Identify which cell holds the provided text, then report its [x, y] central coordinate. 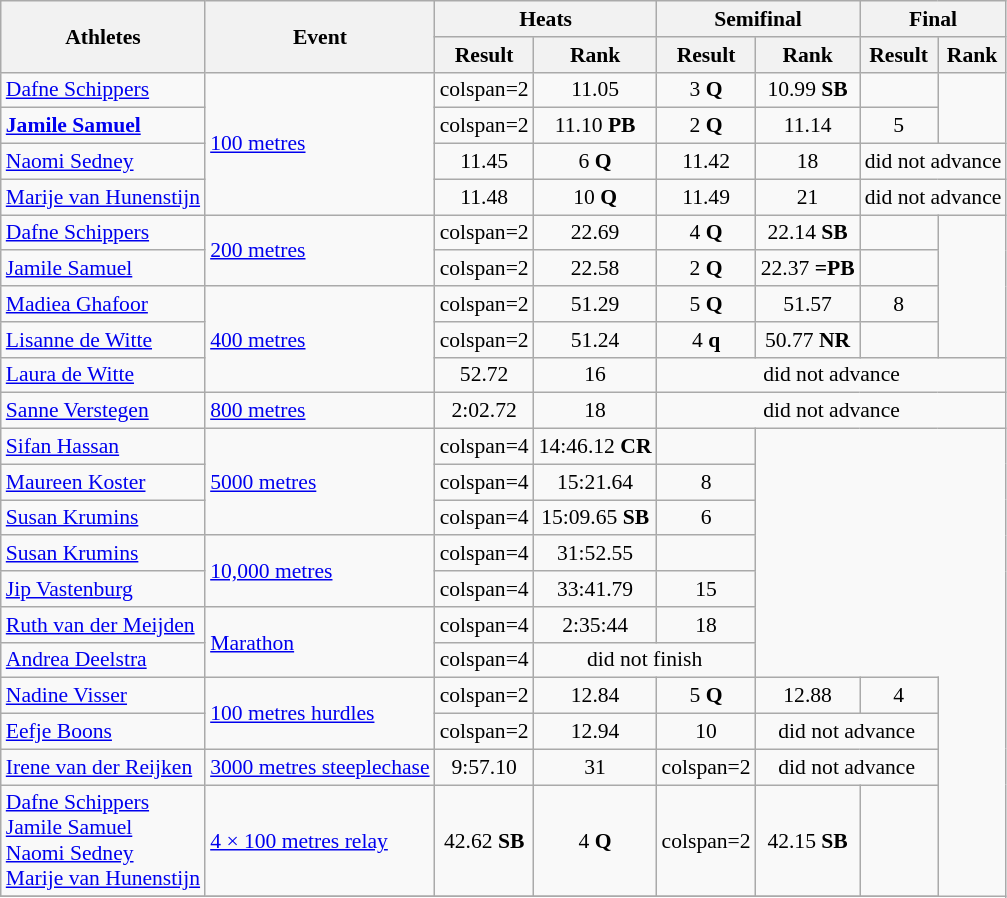
Irene van der Reijken [103, 767]
11.10 PB [596, 126]
Event [320, 36]
11.45 [484, 162]
Dafne SchippersJamile SamuelNaomi SedneyMarije van Hunenstijn [103, 841]
4 [899, 696]
Lisanne de Witte [103, 340]
22.14 SB [808, 233]
Marathon [320, 642]
Heats [546, 19]
11.48 [484, 197]
2:02.72 [484, 411]
Madiea Ghafoor [103, 304]
11.42 [706, 162]
10 Q [596, 197]
10.99 SB [808, 90]
Andrea Deelstra [103, 660]
Naomi Sedney [103, 162]
33:41.79 [596, 589]
21 [808, 197]
Marije van Hunenstijn [103, 197]
Jip Vastenburg [103, 589]
15:09.65 SB [596, 518]
50.77 NR [808, 340]
31 [596, 767]
3000 metres steeplechase [320, 767]
6 Q [596, 162]
22.37 =PB [808, 269]
200 metres [320, 250]
42.15 SB [808, 841]
did not finish [645, 660]
Ruth van der Meijden [103, 625]
Laura de Witte [103, 375]
Athletes [103, 36]
15:21.64 [596, 482]
15 [706, 589]
11.14 [808, 126]
6 [706, 518]
Maureen Koster [103, 482]
51.57 [808, 304]
10,000 metres [320, 572]
Sifan Hassan [103, 447]
51.24 [596, 340]
12.88 [808, 696]
51.29 [596, 304]
16 [596, 375]
Nadine Visser [103, 696]
800 metres [320, 411]
2:35:44 [596, 625]
11.49 [706, 197]
12.94 [596, 732]
52.72 [484, 375]
9:57.10 [484, 767]
400 metres [320, 340]
22.69 [596, 233]
100 metres [320, 143]
Sanne Verstegen [103, 411]
10 [706, 732]
Final [934, 19]
5 [899, 126]
Eefje Boons [103, 732]
11.05 [596, 90]
31:52.55 [596, 554]
100 metres hurdles [320, 714]
12.84 [596, 696]
4 × 100 metres relay [320, 841]
3 Q [706, 90]
5000 metres [320, 482]
Semifinal [758, 19]
4 q [706, 340]
22.58 [596, 269]
42.62 SB [484, 841]
14:46.12 CR [596, 447]
